Identify which cell holds the provided text, then report its (X, Y) central coordinate. 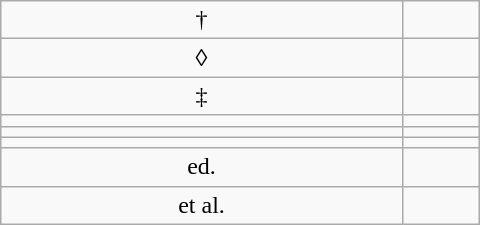
et al. (202, 205)
† (202, 20)
ed. (202, 167)
‡ (202, 96)
◊ (202, 58)
